Extract the [x, y] coordinate from the center of the cell holding the provided text.  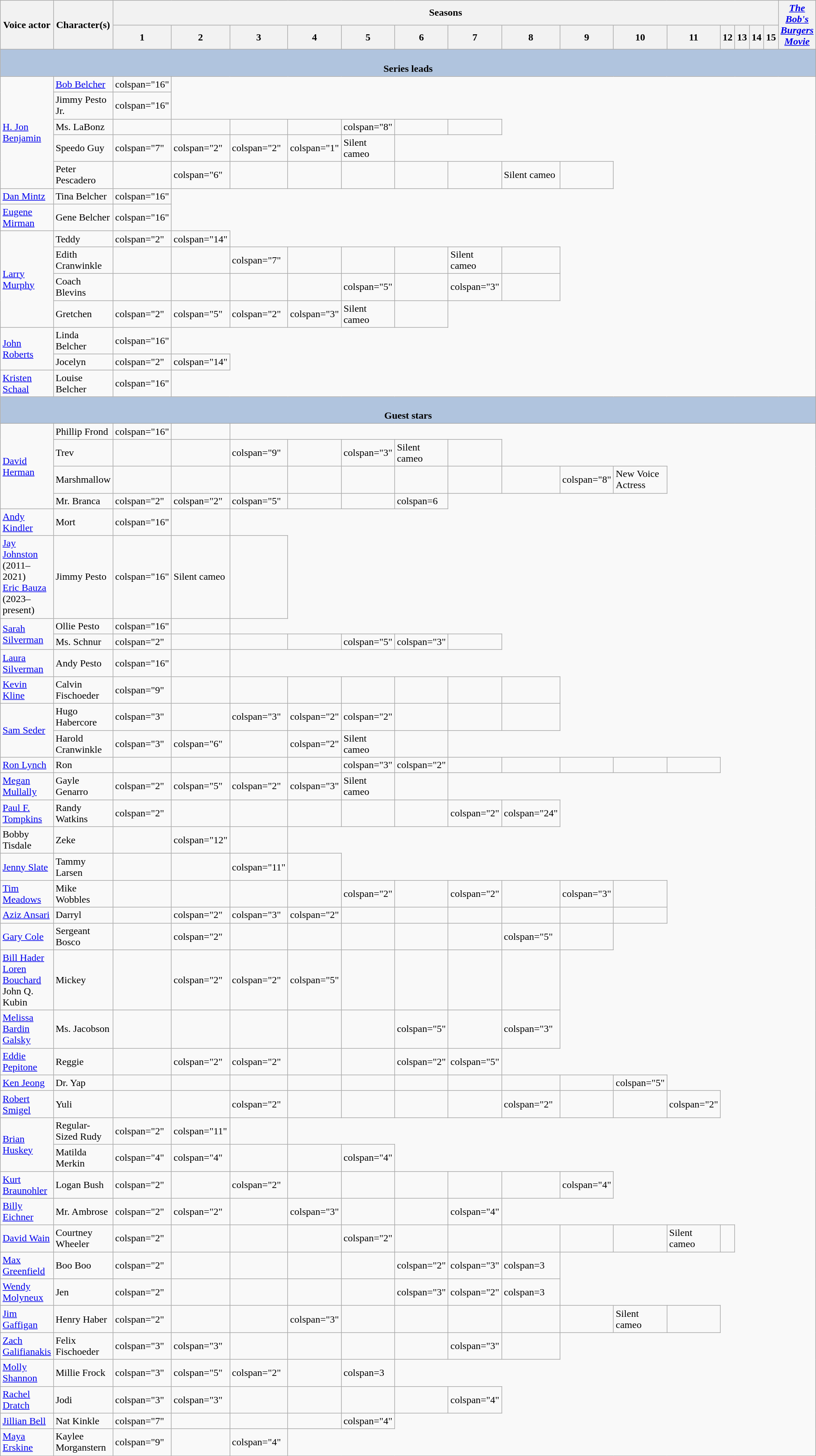
Courtney Wheeler [83, 1239]
Andy Pesto [83, 663]
Billy Eichner [27, 1212]
Kurt Braunohler [27, 1184]
Jocelyn [83, 362]
Bobby Tisdale [27, 840]
Guest stars [408, 410]
Mr. Branca [83, 501]
8 [531, 37]
Rachel Dratch [27, 1400]
3 [259, 37]
David Herman [27, 466]
Gary Cole [27, 937]
Zach Galifianakis [27, 1346]
Bill HaderLoren BouchardJohn Q. Kubin [27, 980]
Boo Boo [83, 1265]
Tina Belcher [83, 196]
Megan Mullally [27, 786]
colspan="24" [531, 813]
Gretchen [83, 314]
Reggie [83, 1061]
Jodi [83, 1400]
Mort [83, 522]
Robert Smigel [27, 1104]
Ms. Schnur [83, 642]
David Wain [27, 1239]
Regular-Sized Rudy [83, 1131]
Maya Erskine [27, 1442]
10 [640, 37]
Sarah Silverman [27, 634]
Marshmallow [83, 480]
4 [315, 37]
The Bob's Burgers Movie [797, 25]
Eugene Mirman [27, 217]
Dan Mintz [27, 196]
Jimmy Pesto Jr. [83, 106]
colspan=6 [421, 501]
Max Greenfield [27, 1265]
Felix Fischoeder [83, 1346]
Zeke [83, 840]
Matilda Merkin [83, 1158]
Tammy Larsen [83, 867]
Jimmy Pesto [83, 577]
Dr. Yap [83, 1083]
Kaylee Morganstern [83, 1442]
Trev [83, 453]
Seasons [445, 13]
Harold Cranwinkle [83, 743]
Nat Kinkle [83, 1421]
5 [368, 37]
Mickey [83, 980]
Randy Watkins [83, 813]
Aziz Ansari [27, 915]
Coach Blevins [83, 287]
Louise Belcher [83, 383]
New Voice Actress [640, 480]
1 [142, 37]
colspan="12" [201, 840]
Darryl [83, 915]
Molly Shannon [27, 1373]
Phillip Frond [83, 432]
Ms. LaBonz [83, 127]
Eddie Pepitone [27, 1061]
Tim Meadows [27, 894]
Andy Kindler [27, 522]
John Roberts [27, 349]
Jen [83, 1292]
Mr. Ambrose [83, 1212]
Brian Huskey [27, 1144]
Teddy [83, 239]
Hugo Habercore [83, 717]
12 [727, 37]
Voice actor [27, 25]
Linda Belcher [83, 341]
colspan="1" [315, 148]
Sam Seder [27, 730]
Speedo Guy [83, 148]
15 [771, 37]
Ms. Jacobson [83, 1029]
6 [421, 37]
Series leads [408, 63]
Bob Belcher [83, 84]
Ken Jeong [27, 1083]
Ollie Pesto [83, 626]
Edith Cranwinkle [83, 260]
Laura Silverman [27, 663]
H. Jon Benjamin [27, 132]
Ron [83, 765]
Gayle Genarro [83, 786]
Peter Pescadero [83, 175]
Henry Haber [83, 1319]
Gene Belcher [83, 217]
7 [475, 37]
9 [587, 37]
14 [756, 37]
Kevin Kline [27, 690]
11 [694, 37]
Paul F. Tompkins [27, 813]
Logan Bush [83, 1184]
Jay Johnston (2011–2021)Eric Bauza (2023–present) [27, 577]
Character(s) [83, 25]
Wendy Molyneux [27, 1292]
Ron Lynch [27, 765]
Calvin Fischoeder [83, 690]
Mike Wobbles [83, 894]
Yuli [83, 1104]
Jenny Slate [27, 867]
2 [201, 37]
Jillian Bell [27, 1421]
Melissa Bardin Galsky [27, 1029]
Larry Murphy [27, 279]
Jim Gaffigan [27, 1319]
Sergeant Bosco [83, 937]
13 [742, 37]
Kristen Schaal [27, 383]
Millie Frock [83, 1373]
